From the cell containing the given text, extract its center point as [x, y] coordinate. 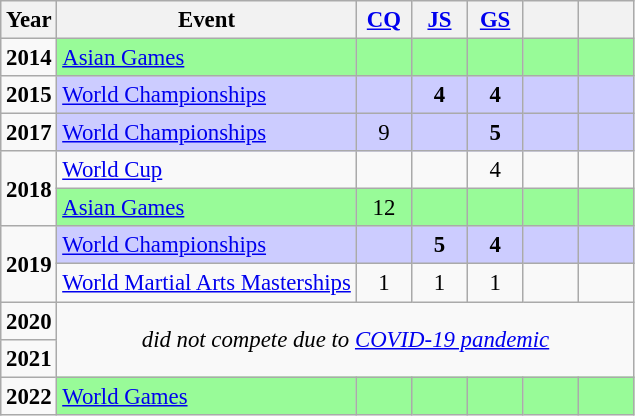
GS [495, 20]
2017 [29, 133]
9 [384, 133]
CQ [384, 20]
Year [29, 20]
2015 [29, 95]
2014 [29, 58]
World Cup [206, 170]
2021 [29, 358]
World Martial Arts Masterships [206, 283]
JS [440, 20]
12 [384, 208]
Event [206, 20]
2022 [29, 396]
2020 [29, 321]
World Games [206, 396]
2019 [29, 264]
did not compete due to COVID-19 pandemic [346, 340]
2018 [29, 188]
